Capture the cell that displays the provided text and extract its [X, Y] central coordinate. 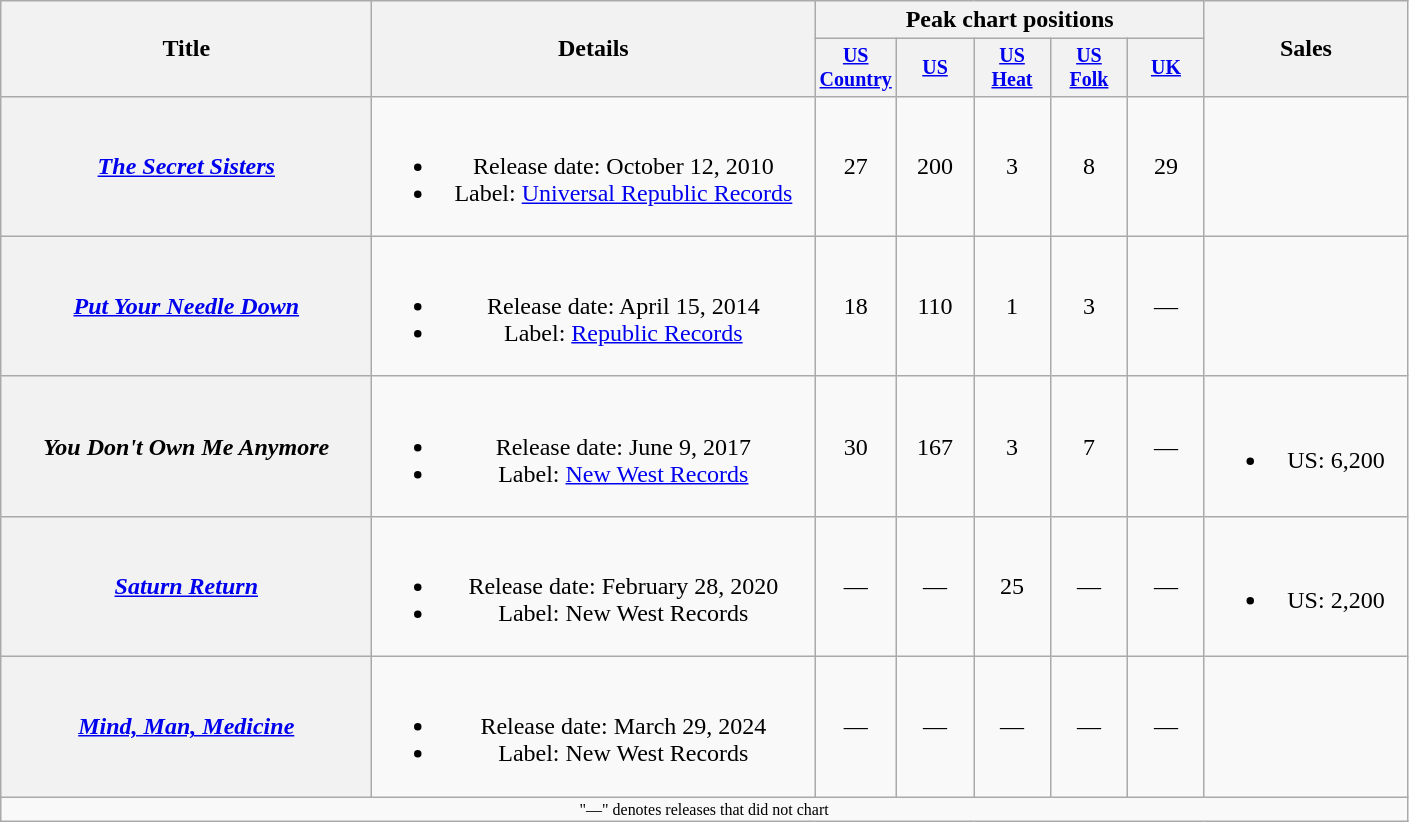
30 [856, 446]
167 [936, 446]
UK [1166, 68]
Title [186, 49]
Mind, Man, Medicine [186, 727]
110 [936, 306]
The Secret Sisters [186, 166]
Release date: March 29, 2024Label: New West Records [594, 727]
25 [1012, 586]
8 [1088, 166]
7 [1088, 446]
1 [1012, 306]
Saturn Return [186, 586]
Put Your Needle Down [186, 306]
29 [1166, 166]
Sales [1306, 49]
Release date: February 28, 2020Label: New West Records [594, 586]
USHeat [1012, 68]
Peak chart positions [1010, 20]
US: 2,200 [1306, 586]
18 [856, 306]
Release date: October 12, 2010Label: Universal Republic Records [594, 166]
200 [936, 166]
USFolk [1088, 68]
27 [856, 166]
Details [594, 49]
Release date: April 15, 2014Label: Republic Records [594, 306]
"—" denotes releases that did not chart [704, 809]
You Don't Own Me Anymore [186, 446]
Release date: June 9, 2017Label: New West Records [594, 446]
US [936, 68]
US: 6,200 [1306, 446]
US Country [856, 68]
